From the cell containing the given text, extract its center point as (X, Y) coordinate. 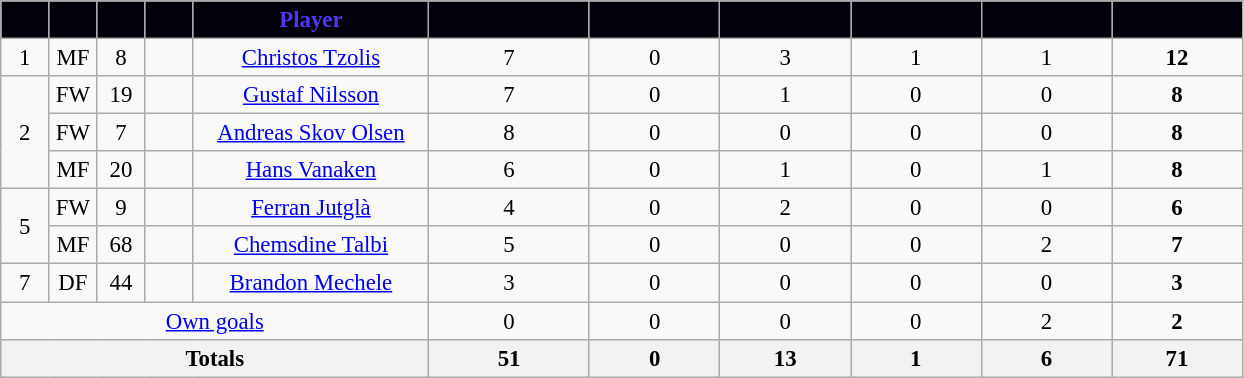
Andreas Skov Olsen (311, 133)
9 (121, 208)
Chemsdine Talbi (311, 245)
Own goals (215, 321)
20 (121, 170)
Brandon Mechele (311, 283)
Hans Vanaken (311, 170)
4 (510, 208)
19 (121, 95)
Player (311, 20)
Christos Tzolis (311, 58)
51 (510, 358)
Gustaf Nilsson (311, 95)
Totals (215, 358)
13 (786, 358)
68 (121, 245)
Ferran Jutglà (311, 208)
71 (1178, 358)
44 (121, 283)
DF (73, 283)
12 (1178, 58)
